Search for the cell housing the specified text and yield its (X, Y) center coordinate. 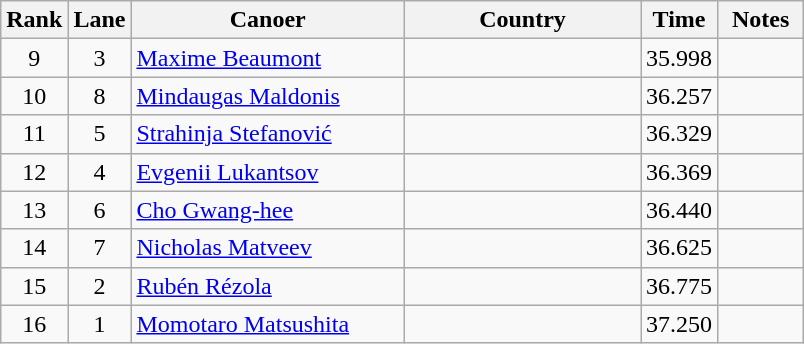
4 (100, 172)
36.440 (680, 210)
35.998 (680, 58)
5 (100, 134)
36.775 (680, 286)
12 (34, 172)
Maxime Beaumont (268, 58)
Notes (761, 20)
37.250 (680, 324)
Canoer (268, 20)
8 (100, 96)
Momotaro Matsushita (268, 324)
2 (100, 286)
Mindaugas Maldonis (268, 96)
Evgenii Lukantsov (268, 172)
36.329 (680, 134)
3 (100, 58)
Nicholas Matveev (268, 248)
36.257 (680, 96)
13 (34, 210)
36.369 (680, 172)
10 (34, 96)
7 (100, 248)
Time (680, 20)
1 (100, 324)
15 (34, 286)
Cho Gwang-hee (268, 210)
Lane (100, 20)
9 (34, 58)
Country (522, 20)
14 (34, 248)
16 (34, 324)
36.625 (680, 248)
Rank (34, 20)
6 (100, 210)
Strahinja Stefanović (268, 134)
11 (34, 134)
Rubén Rézola (268, 286)
